Extract the (x, y) coordinate from the center of the cell holding the provided text.  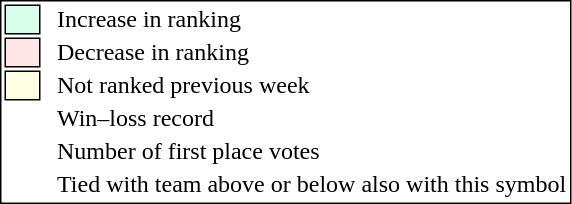
Not ranked previous week (312, 85)
Increase in ranking (312, 19)
Win–loss record (312, 119)
Decrease in ranking (312, 53)
Tied with team above or below also with this symbol (312, 185)
Number of first place votes (312, 151)
